Find where the given text appears and provide that cell's center as [X, Y] coordinate. 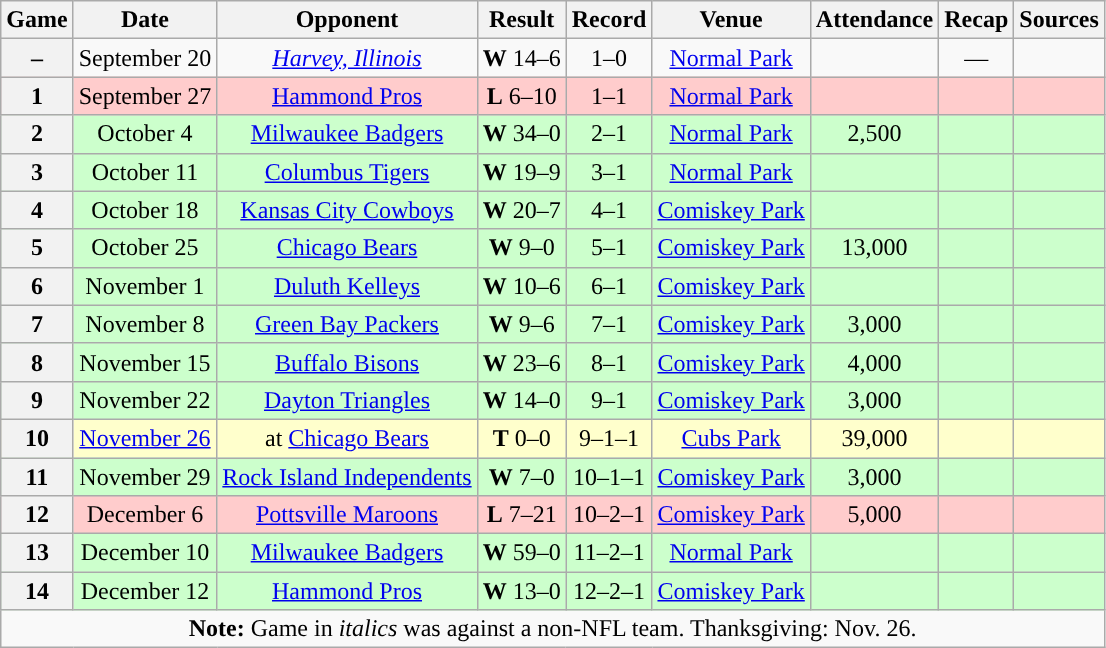
4–1 [609, 210]
October 11 [145, 172]
1–0 [609, 58]
2–1 [609, 134]
W 34–0 [522, 134]
10–2–1 [609, 515]
12–2–1 [609, 591]
W 9–0 [522, 248]
October 4 [145, 134]
Note: Game in italics was against a non-NFL team. Thanksgiving: Nov. 26. [553, 629]
L 6–10 [522, 96]
1–1 [609, 96]
12 [37, 515]
W 19–9 [522, 172]
W 9–6 [522, 324]
W 20–7 [522, 210]
Opponent [347, 20]
2,500 [874, 134]
W 59–0 [522, 553]
December 6 [145, 515]
November 26 [145, 438]
39,000 [874, 438]
Recap [976, 20]
Result [522, 20]
Sources [1060, 20]
November 8 [145, 324]
November 1 [145, 286]
10 [37, 438]
October 25 [145, 248]
September 20 [145, 58]
L 7–21 [522, 515]
Venue [731, 20]
5–1 [609, 248]
September 27 [145, 96]
Cubs Park [731, 438]
Date [145, 20]
10–1–1 [609, 477]
2 [37, 134]
Kansas City Cowboys [347, 210]
November 29 [145, 477]
W 7–0 [522, 477]
1 [37, 96]
November 15 [145, 362]
Buffalo Bisons [347, 362]
Duluth Kelleys [347, 286]
8 [37, 362]
4 [37, 210]
3–1 [609, 172]
Rock Island Independents [347, 477]
4,000 [874, 362]
November 22 [145, 400]
– [37, 58]
December 10 [145, 553]
13 [37, 553]
December 12 [145, 591]
at Chicago Bears [347, 438]
W 14–0 [522, 400]
W 13–0 [522, 591]
Green Bay Packers [347, 324]
7 [37, 324]
6 [37, 286]
14 [37, 591]
W 23–6 [522, 362]
W 14–6 [522, 58]
Columbus Tigers [347, 172]
— [976, 58]
Game [37, 20]
5,000 [874, 515]
3 [37, 172]
Dayton Triangles [347, 400]
Record [609, 20]
W 10–6 [522, 286]
13,000 [874, 248]
6–1 [609, 286]
Chicago Bears [347, 248]
October 18 [145, 210]
5 [37, 248]
Attendance [874, 20]
Harvey, Illinois [347, 58]
11–2–1 [609, 553]
Pottsville Maroons [347, 515]
T 0–0 [522, 438]
7–1 [609, 324]
8–1 [609, 362]
9–1 [609, 400]
11 [37, 477]
9–1–1 [609, 438]
9 [37, 400]
